Detect which cell encompasses the target text, then output its [x, y] center coordinate. 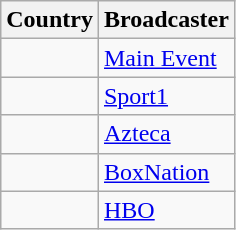
Azteca [166, 134]
Country [50, 20]
Sport1 [166, 96]
BoxNation [166, 172]
Broadcaster [166, 20]
HBO [166, 210]
Main Event [166, 58]
